Find where the given text appears and provide that cell's center as (X, Y) coordinate. 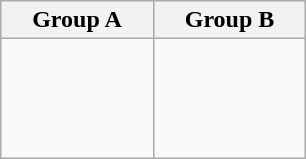
Group B (230, 20)
Group A (78, 20)
